Determine the [X, Y] coordinate at the center of the cell enclosing the given text.  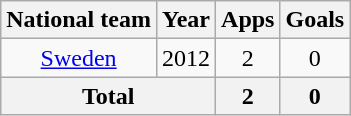
Total [108, 96]
Sweden [79, 58]
2012 [186, 58]
National team [79, 20]
Goals [315, 20]
Year [186, 20]
Apps [248, 20]
